Pinpoint the cell where the given text exists, returning its (X, Y) midpoint coordinate. 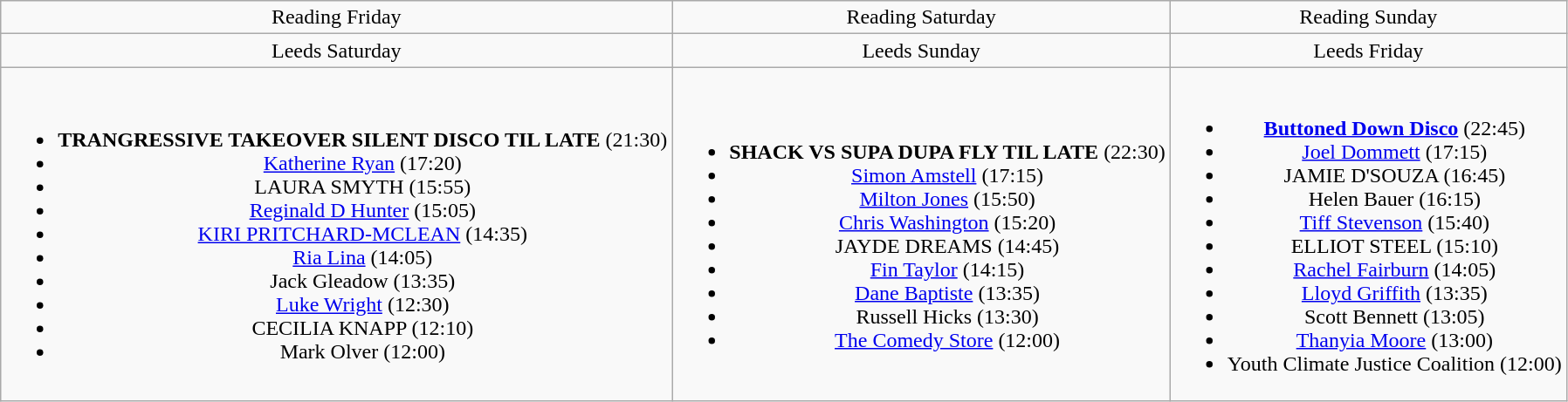
Reading Friday (337, 17)
Leeds Sunday (922, 51)
Leeds Saturday (337, 51)
Leeds Friday (1368, 51)
Reading Saturday (922, 17)
Reading Sunday (1368, 17)
